Detect which cell encompasses the target text, then output its [x, y] center coordinate. 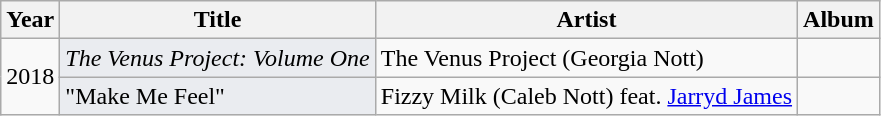
2018 [30, 77]
Title [218, 20]
Year [30, 20]
The Venus Project: Volume One [218, 58]
Album [839, 20]
Artist [586, 20]
The Venus Project (Georgia Nott) [586, 58]
"Make Me Feel" [218, 96]
Fizzy Milk (Caleb Nott) feat. Jarryd James [586, 96]
